Identify which cell holds the provided text, then report its (X, Y) central coordinate. 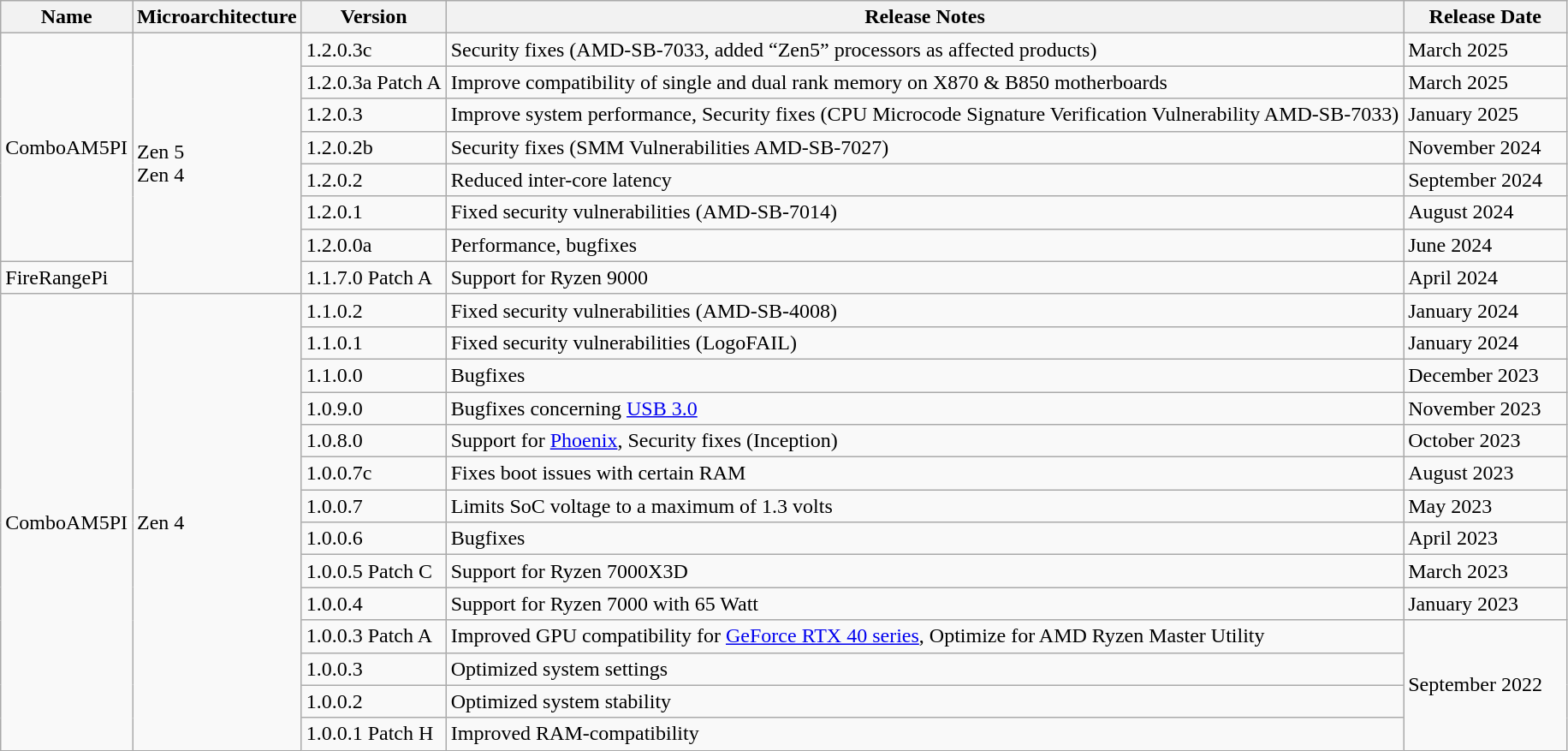
Fixed security vulnerabilities (AMD-SB-7014) (924, 212)
Performance, bugfixes (924, 245)
Support for Ryzen 7000 with 65 Watt (924, 604)
Microarchitecture (217, 17)
June 2024 (1486, 245)
1.1.0.1 (373, 343)
1.0.0.3 Patch A (373, 636)
Release Notes (924, 17)
1.2.0.2 (373, 180)
January 2025 (1486, 115)
1.2.0.3c (373, 50)
Fixed security vulnerabilities (AMD-SB-4008) (924, 310)
Improved RAM-compatibility (924, 734)
1.0.0.6 (373, 539)
May 2023 (1486, 506)
Name (67, 17)
Support for Phoenix, Security fixes (Inception) (924, 441)
August 2024 (1486, 212)
1.0.0.1 Patch H (373, 734)
Improve compatibility of single and dual rank memory on X870 & B850 motherboards (924, 82)
Security fixes (SMM Vulnerabilities AMD-SB-7027) (924, 147)
Optimized system stability (924, 701)
Limits SoC voltage to a maximum of 1.3 volts (924, 506)
1.0.0.5 Patch C (373, 571)
1.0.9.0 (373, 408)
September 2022 (1486, 685)
Fixes boot issues with certain RAM (924, 474)
Optimized system settings (924, 669)
April 2024 (1486, 277)
1.2.0.0a (373, 245)
1.1.0.2 (373, 310)
1.0.0.3 (373, 669)
April 2023 (1486, 539)
August 2023 (1486, 474)
1.0.0.7c (373, 474)
November 2023 (1486, 408)
December 2023 (1486, 375)
FireRangePi (67, 277)
Bugfixes concerning USB 3.0 (924, 408)
Reduced inter-core latency (924, 180)
1.2.0.1 (373, 212)
Support for Ryzen 9000 (924, 277)
Release Date (1486, 17)
Version (373, 17)
1.2.0.3 (373, 115)
Improve system performance, Security fixes (CPU Microcode Signature Verification Vulnerability AMD-SB-7033) (924, 115)
1.2.0.2b (373, 147)
Zen 5Zen 4 (217, 164)
Improved GPU compatibility for GeForce RTX 40 series, Optimize for AMD Ryzen Master Utility (924, 636)
1.0.0.4 (373, 604)
1.1.7.0 Patch A (373, 277)
Security fixes (AMD-SB-7033, added “Zen5” processors as affected products) (924, 50)
1.0.0.7 (373, 506)
1.0.8.0 (373, 441)
1.2.0.3a Patch A (373, 82)
Zen 4 (217, 522)
September 2024 (1486, 180)
March 2023 (1486, 571)
November 2024 (1486, 147)
Fixed security vulnerabilities (LogoFAIL) (924, 343)
October 2023 (1486, 441)
1.0.0.2 (373, 701)
January 2023 (1486, 604)
1.1.0.0 (373, 375)
Support for Ryzen 7000X3D (924, 571)
